Determine the (x, y) coordinate at the center of the cell enclosing the given text.  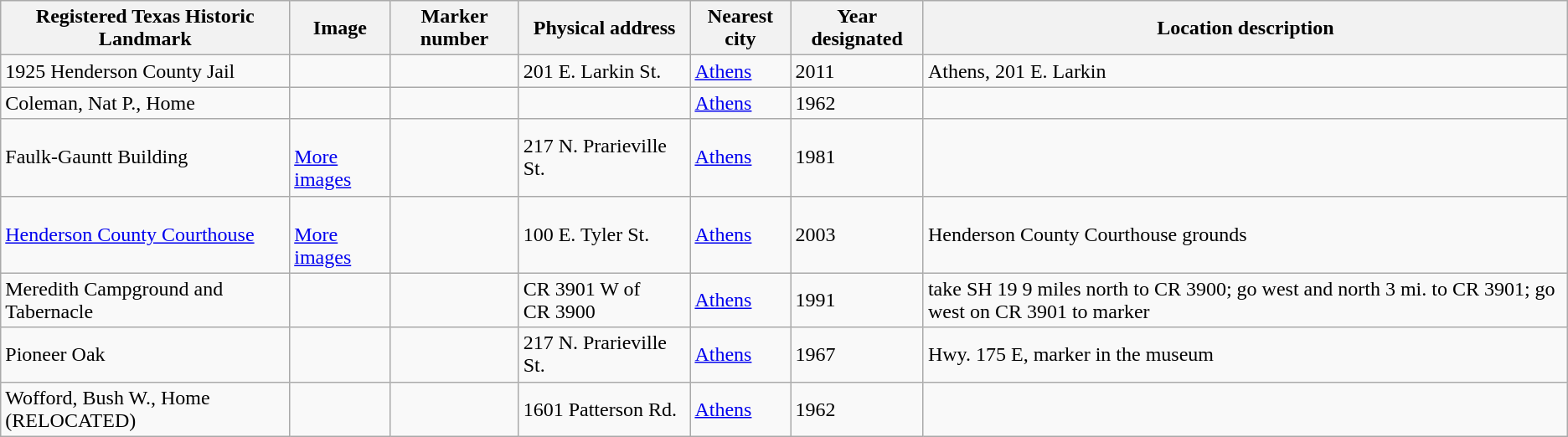
CR 3901 W of CR 3900 (605, 300)
1991 (857, 300)
Hwy. 175 E, marker in the museum (1245, 355)
100 E. Tyler St. (605, 234)
1925 Henderson County Jail (146, 71)
Meredith Campground and Tabernacle (146, 300)
Nearest city (740, 28)
Image (340, 28)
Marker number (454, 28)
1981 (857, 157)
Year designated (857, 28)
Wofford, Bush W., Home (RELOCATED) (146, 409)
take SH 19 9 miles north to CR 3900; go west and north 3 mi. to CR 3901; go west on CR 3901 to marker (1245, 300)
Faulk-Gauntt Building (146, 157)
Location description (1245, 28)
Athens, 201 E. Larkin (1245, 71)
Henderson County Courthouse grounds (1245, 234)
1967 (857, 355)
2011 (857, 71)
2003 (857, 234)
Henderson County Courthouse (146, 234)
Coleman, Nat P., Home (146, 103)
Physical address (605, 28)
Pioneer Oak (146, 355)
Registered Texas Historic Landmark (146, 28)
1601 Patterson Rd. (605, 409)
201 E. Larkin St. (605, 71)
